Output the (x, y) coordinate of the center of the cell containing the given text.  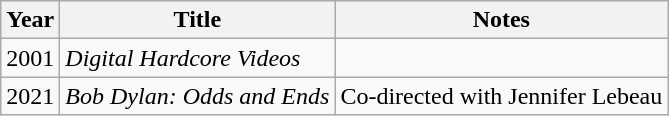
2001 (30, 58)
Digital Hardcore Videos (198, 58)
Year (30, 20)
Bob Dylan: Odds and Ends (198, 96)
Title (198, 20)
Notes (502, 20)
2021 (30, 96)
Co-directed with Jennifer Lebeau (502, 96)
